From the cell containing the given text, extract its center point as [x, y] coordinate. 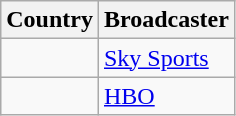
HBO [166, 96]
Sky Sports [166, 58]
Broadcaster [166, 20]
Country [50, 20]
